Extract the (X, Y) coordinate from the center of the cell holding the provided text.  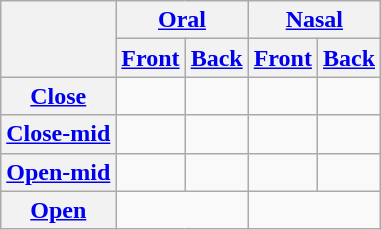
Close-mid (58, 134)
Open-mid (58, 172)
Nasal (314, 20)
Open (58, 210)
Oral (182, 20)
Close (58, 96)
